Pinpoint the cell where the given text exists, returning its (X, Y) midpoint coordinate. 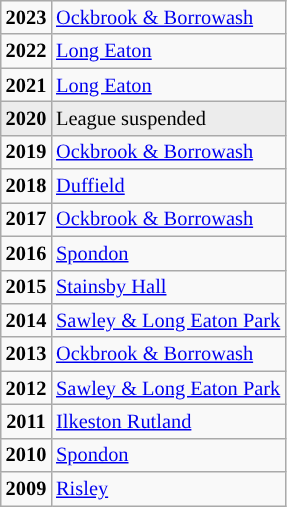
2015 (26, 287)
2022 (26, 51)
2018 (26, 186)
2009 (26, 489)
2023 (26, 17)
2020 (26, 118)
2016 (26, 253)
2013 (26, 354)
2011 (26, 421)
Duffield (168, 186)
2021 (26, 85)
Stainsby Hall (168, 287)
League suspended (168, 118)
2010 (26, 455)
2014 (26, 320)
2017 (26, 219)
2019 (26, 152)
2012 (26, 388)
Risley (168, 489)
Ilkeston Rutland (168, 421)
